Extract the [X, Y] coordinate from the center of the cell holding the provided text.  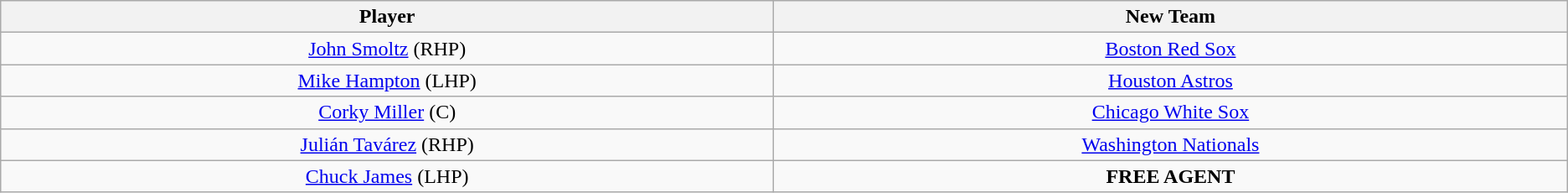
Chuck James (LHP) [387, 176]
New Team [1171, 17]
Player [387, 17]
Mike Hampton (LHP) [387, 81]
FREE AGENT [1171, 176]
Chicago White Sox [1171, 112]
Houston Astros [1171, 81]
Boston Red Sox [1171, 49]
Washington Nationals [1171, 144]
Corky Miller (C) [387, 112]
John Smoltz (RHP) [387, 49]
Julián Tavárez (RHP) [387, 144]
